Identify which cell holds the provided text, then report its (x, y) central coordinate. 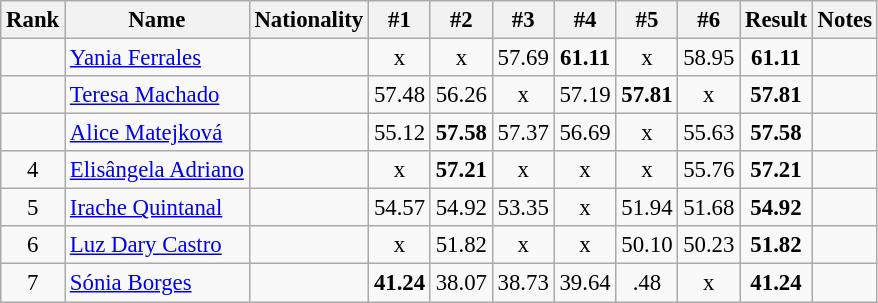
58.95 (709, 58)
53.35 (523, 208)
#2 (461, 20)
#5 (647, 20)
Notes (844, 20)
5 (33, 208)
Name (158, 20)
#1 (400, 20)
38.07 (461, 283)
50.23 (709, 245)
Rank (33, 20)
57.37 (523, 133)
7 (33, 283)
39.64 (585, 283)
#6 (709, 20)
4 (33, 170)
56.26 (461, 95)
57.48 (400, 95)
51.94 (647, 208)
Sónia Borges (158, 283)
.48 (647, 283)
#3 (523, 20)
54.57 (400, 208)
38.73 (523, 283)
Irache Quintanal (158, 208)
57.69 (523, 58)
50.10 (647, 245)
Nationality (308, 20)
Elisângela Adriano (158, 170)
Yania Ferrales (158, 58)
6 (33, 245)
55.12 (400, 133)
Luz Dary Castro (158, 245)
Alice Matejková (158, 133)
Result (776, 20)
57.19 (585, 95)
51.68 (709, 208)
55.76 (709, 170)
55.63 (709, 133)
56.69 (585, 133)
Teresa Machado (158, 95)
#4 (585, 20)
